From the cell containing the given text, extract its center point as [X, Y] coordinate. 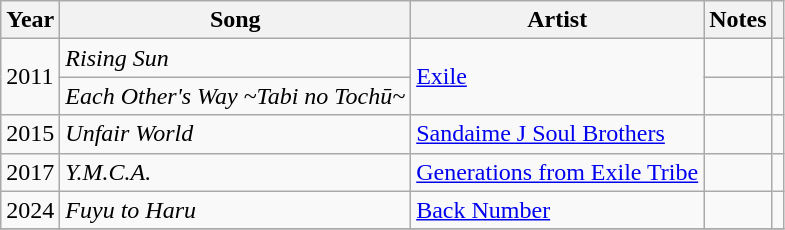
Unfair World [236, 134]
Fuyu to Haru [236, 210]
Sandaime J Soul Brothers [558, 134]
Each Other's Way ~Tabi no Tochū~ [236, 96]
Generations from Exile Tribe [558, 172]
Artist [558, 20]
Y.M.C.A. [236, 172]
Notes [738, 20]
Song [236, 20]
2024 [30, 210]
2015 [30, 134]
2017 [30, 172]
Year [30, 20]
Back Number [558, 210]
Rising Sun [236, 58]
Exile [558, 77]
2011 [30, 77]
